Return the (X, Y) coordinate for the center point of the cell that contains the specified text.  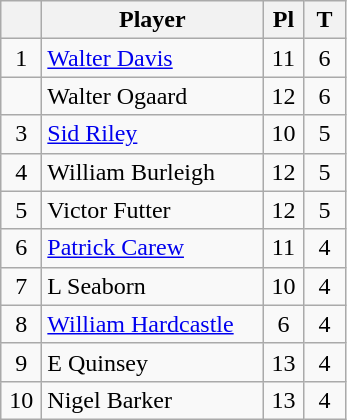
Sid Riley (152, 134)
Walter Davis (152, 58)
William Burleigh (152, 172)
William Hardcastle (152, 324)
3 (22, 134)
Victor Futter (152, 210)
Player (152, 20)
Walter Ogaard (152, 96)
7 (22, 286)
9 (22, 362)
E Quinsey (152, 362)
L Seaborn (152, 286)
Pl (284, 20)
Nigel Barker (152, 400)
1 (22, 58)
T (324, 20)
8 (22, 324)
Patrick Carew (152, 248)
